Scan for the cell matching the given text and deliver its [X, Y] coordinate at center. 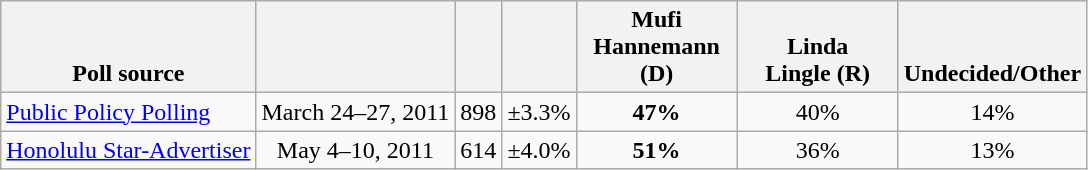
±3.3% [539, 112]
36% [818, 150]
MufiHannemann (D) [656, 47]
Poll source [128, 47]
May 4–10, 2011 [356, 150]
51% [656, 150]
13% [992, 150]
Undecided/Other [992, 47]
LindaLingle (R) [818, 47]
Public Policy Polling [128, 112]
14% [992, 112]
Honolulu Star-Advertiser [128, 150]
40% [818, 112]
±4.0% [539, 150]
898 [478, 112]
614 [478, 150]
47% [656, 112]
March 24–27, 2011 [356, 112]
